Detect which cell encompasses the target text, then output its (x, y) center coordinate. 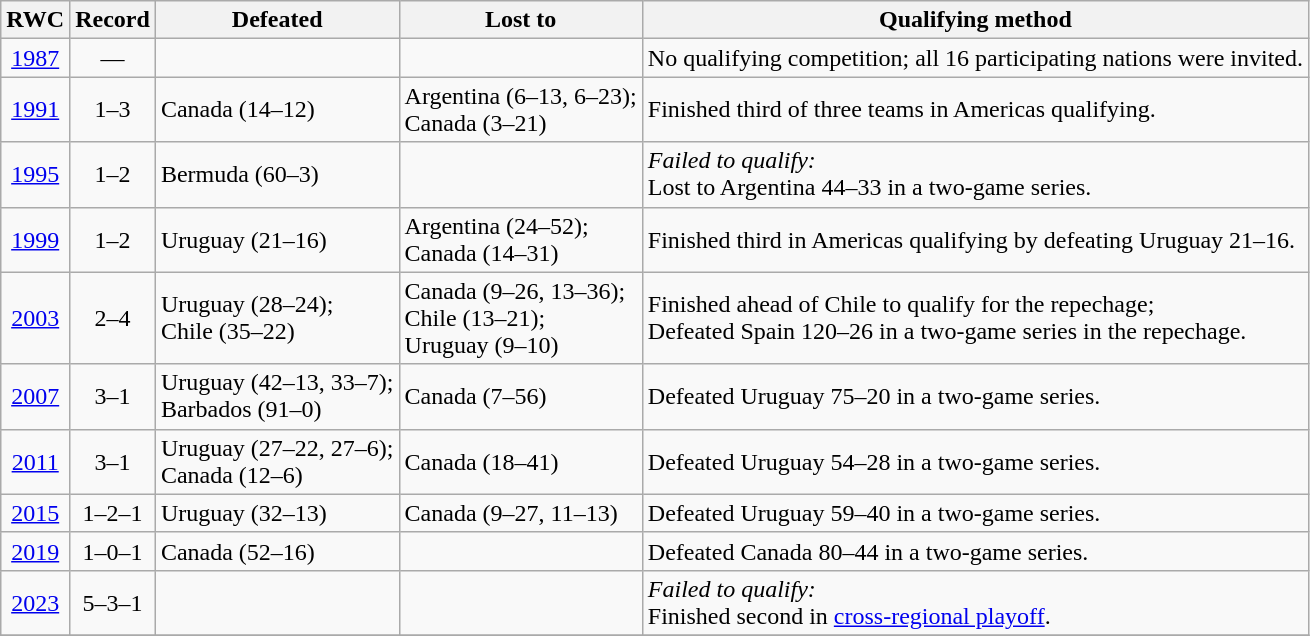
Qualifying method (975, 20)
Finished third of three teams in Americas qualifying. (975, 110)
Defeated Uruguay 75–20 in a two-game series. (975, 396)
1987 (36, 58)
Finished third in Americas qualifying by defeating Uruguay 21–16. (975, 240)
Bermuda (60–3) (277, 174)
Uruguay (42–13, 33–7); Barbados (91–0) (277, 396)
Canada (18–41) (520, 462)
Failed to qualify: Finished second in cross-regional playoff. (975, 602)
2011 (36, 462)
2023 (36, 602)
Canada (9–26, 13–36); Chile (13–21); Uruguay (9–10) (520, 318)
Uruguay (28–24); Chile (35–22) (277, 318)
Canada (9–27, 11–13) (520, 513)
Defeated Uruguay 59–40 in a two-game series. (975, 513)
1995 (36, 174)
Uruguay (32–13) (277, 513)
Uruguay (27–22, 27–6); Canada (12–6) (277, 462)
1999 (36, 240)
1–0–1 (113, 551)
1991 (36, 110)
Canada (7–56) (520, 396)
Uruguay (21–16) (277, 240)
Failed to qualify: Lost to Argentina 44–33 in a two-game series. (975, 174)
2007 (36, 396)
Lost to (520, 20)
Defeated Uruguay 54–28 in a two-game series. (975, 462)
— (113, 58)
Record (113, 20)
1–2–1 (113, 513)
Argentina (6–13, 6–23); Canada (3–21) (520, 110)
No qualifying competition; all 16 participating nations were invited. (975, 58)
Defeated (277, 20)
RWC (36, 20)
2015 (36, 513)
1–3 (113, 110)
5–3–1 (113, 602)
Finished ahead of Chile to qualify for the repechage; Defeated Spain 120–26 in a two-game series in the repechage. (975, 318)
2–4 (113, 318)
Argentina (24–52); Canada (14–31) (520, 240)
Canada (14–12) (277, 110)
2019 (36, 551)
2003 (36, 318)
Defeated Canada 80–44 in a two-game series. (975, 551)
Canada (52–16) (277, 551)
